Pinpoint the cell where the given text exists, returning its (X, Y) midpoint coordinate. 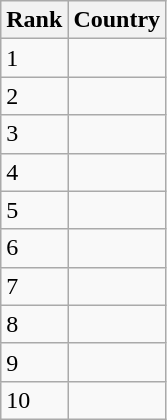
7 (34, 286)
Rank (34, 20)
4 (34, 172)
8 (34, 324)
10 (34, 400)
Country (117, 20)
6 (34, 248)
5 (34, 210)
9 (34, 362)
2 (34, 96)
3 (34, 134)
1 (34, 58)
